From the cell containing the given text, extract its center point as [X, Y] coordinate. 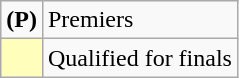
Premiers [140, 20]
(P) [22, 20]
Qualified for finals [140, 58]
